Extract the (x, y) coordinate from the center of the cell holding the provided text.  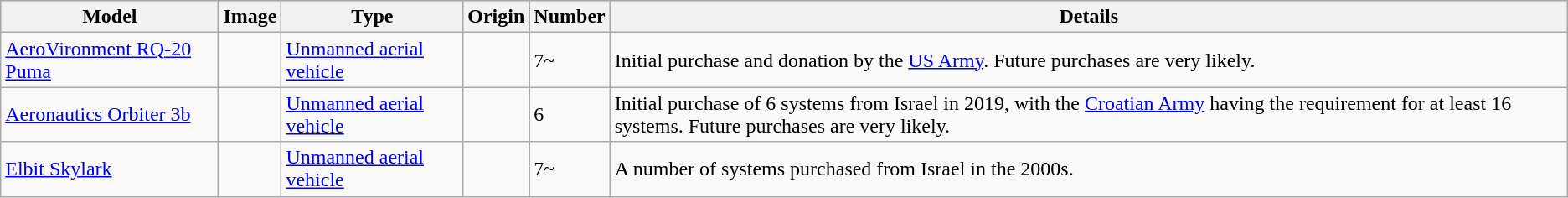
Number (570, 17)
Initial purchase and donation by the US Army. Future purchases are very likely. (1089, 60)
Type (372, 17)
Details (1089, 17)
AeroVironment RQ-20 Puma (110, 60)
6 (570, 114)
Origin (496, 17)
Image (250, 17)
Model (110, 17)
A number of systems purchased from Israel in the 2000s. (1089, 169)
Elbit Skylark (110, 169)
Aeronautics Orbiter 3b (110, 114)
